Return the [x, y] coordinate for the center point of the cell that contains the specified text.  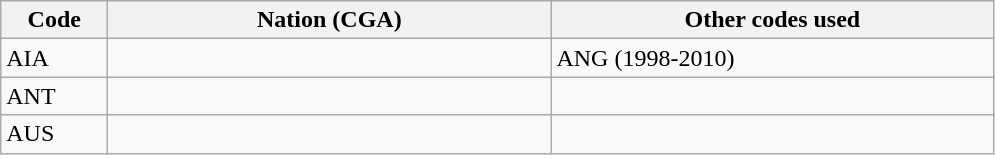
ANG (1998-2010) [772, 58]
Nation (CGA) [330, 20]
Other codes used [772, 20]
ANT [54, 96]
AIA [54, 58]
Code [54, 20]
AUS [54, 134]
